For the text-containing cell, return its midpoint in [x, y] coordinate format. 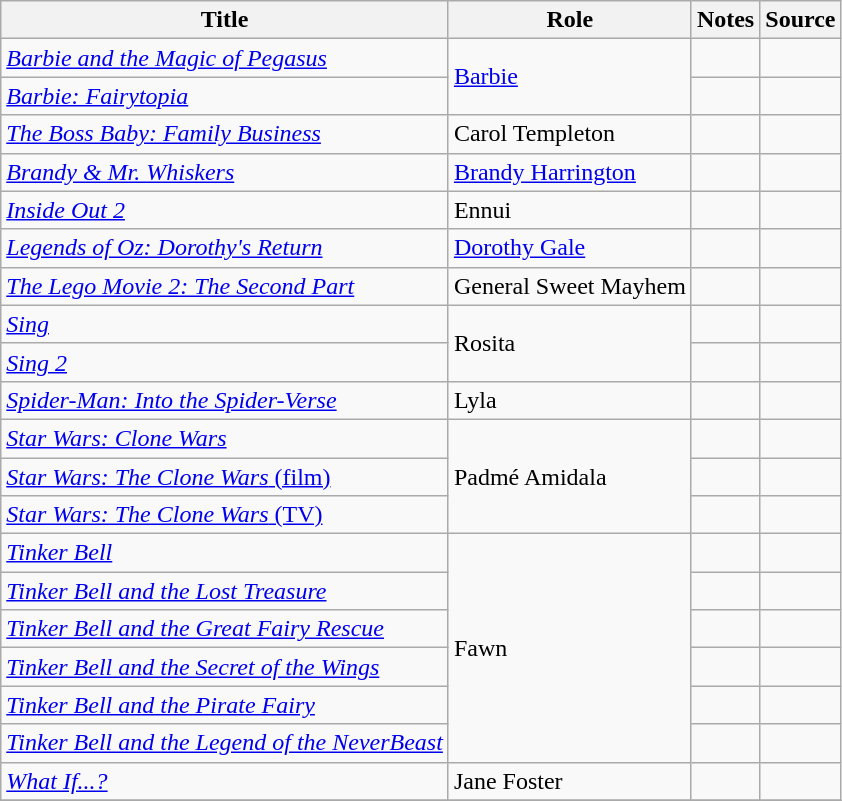
The Boss Baby: Family Business [225, 134]
The Lego Movie 2: The Second Part [225, 286]
Tinker Bell and the Great Fairy Rescue [225, 629]
Brandy Harrington [570, 172]
Tinker Bell and the Lost Treasure [225, 591]
Fawn [570, 648]
Source [800, 20]
Inside Out 2 [225, 210]
Role [570, 20]
Spider-Man: Into the Spider-Verse [225, 400]
Jane Foster [570, 781]
Dorothy Gale [570, 248]
Padmé Amidala [570, 476]
General Sweet Mayhem [570, 286]
Tinker Bell and the Pirate Fairy [225, 705]
Sing 2 [225, 362]
Carol Templeton [570, 134]
Star Wars: The Clone Wars (TV) [225, 515]
Lyla [570, 400]
Barbie [570, 77]
Tinker Bell and the Secret of the Wings [225, 667]
Barbie and the Magic of Pegasus [225, 58]
Tinker Bell [225, 553]
Star Wars: The Clone Wars (film) [225, 477]
Ennui [570, 210]
Sing [225, 324]
What If...? [225, 781]
Rosita [570, 343]
Brandy & Mr. Whiskers [225, 172]
Tinker Bell and the Legend of the NeverBeast [225, 743]
Legends of Oz: Dorothy's Return [225, 248]
Barbie: Fairytopia [225, 96]
Star Wars: Clone Wars [225, 438]
Notes [725, 20]
Title [225, 20]
